Return the (x, y) coordinate for the center point of the cell that contains the specified text.  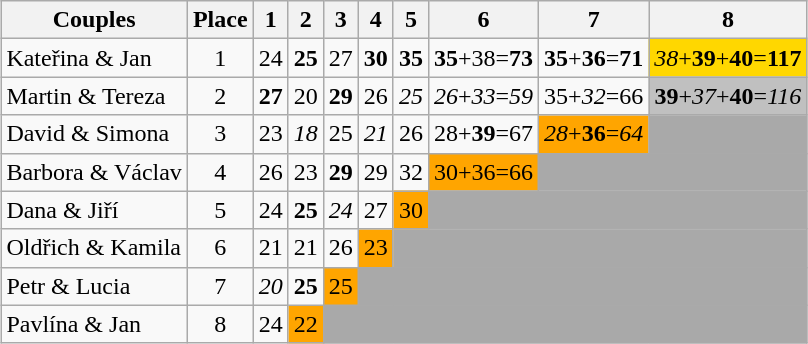
Place (220, 20)
35+32=66 (594, 96)
28+39=67 (483, 134)
28+36=64 (594, 134)
Martin & Tereza (94, 96)
39+37+40=116 (728, 96)
18 (306, 134)
Pavlína & Jan (94, 324)
35+38=73 (483, 58)
Dana & Jiří (94, 210)
35+36=71 (594, 58)
Kateřina & Jan (94, 58)
Barbora & Václav (94, 172)
22 (306, 324)
Petr & Lucia (94, 286)
26+33=59 (483, 96)
35 (410, 58)
32 (410, 172)
Couples (94, 20)
David & Simona (94, 134)
30+36=66 (483, 172)
38+39+40=117 (728, 58)
Oldřich & Kamila (94, 248)
